Return [x, y] of the center of cell containing provided text 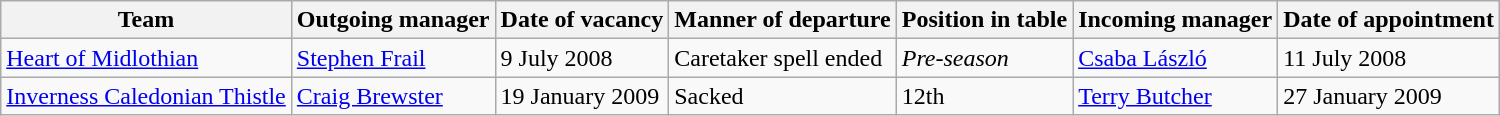
Pre-season [984, 58]
Date of vacancy [582, 20]
Terry Butcher [1176, 96]
9 July 2008 [582, 58]
Outgoing manager [393, 20]
Inverness Caledonian Thistle [146, 96]
Position in table [984, 20]
11 July 2008 [1389, 58]
19 January 2009 [582, 96]
12th [984, 96]
Craig Brewster [393, 96]
Date of appointment [1389, 20]
Stephen Frail [393, 58]
Heart of Midlothian [146, 58]
Incoming manager [1176, 20]
Csaba László [1176, 58]
Team [146, 20]
27 January 2009 [1389, 96]
Manner of departure [782, 20]
Caretaker spell ended [782, 58]
Sacked [782, 96]
